Pinpoint the cell where the given text exists, returning its (X, Y) midpoint coordinate. 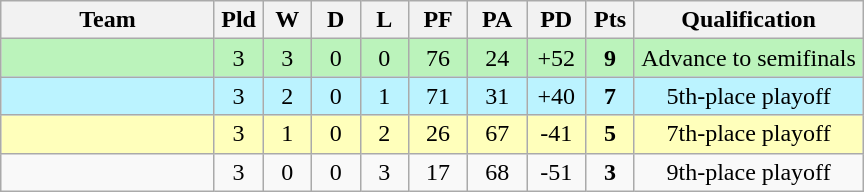
PD (556, 20)
L (384, 20)
7th-place playoff (748, 134)
Advance to semifinals (748, 58)
D (336, 20)
5th-place playoff (748, 96)
+52 (556, 58)
7 (610, 96)
9 (610, 58)
+40 (556, 96)
-51 (556, 172)
Qualification (748, 20)
-41 (556, 134)
PF (438, 20)
5 (610, 134)
24 (498, 58)
PA (498, 20)
17 (438, 172)
Pld (238, 20)
68 (498, 172)
31 (498, 96)
26 (438, 134)
67 (498, 134)
W (288, 20)
9th-place playoff (748, 172)
76 (438, 58)
Team (108, 20)
Pts (610, 20)
71 (438, 96)
